Extract the (x, y) coordinate from the center of the cell holding the provided text.  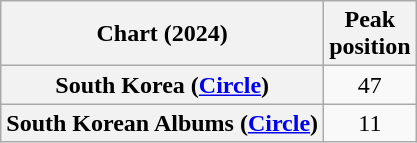
Chart (2024) (162, 34)
South Korean Albums (Circle) (162, 123)
11 (370, 123)
South Korea (Circle) (162, 85)
Peakposition (370, 34)
47 (370, 85)
